Extract the (x, y) coordinate from the center of the cell holding the provided text.  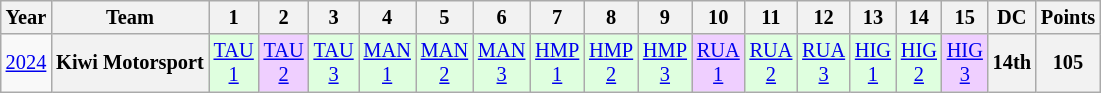
9 (665, 17)
TAU1 (234, 63)
2024 (26, 63)
105 (1068, 63)
MAN3 (502, 63)
15 (965, 17)
5 (444, 17)
4 (386, 17)
14 (919, 17)
12 (824, 17)
RUA3 (824, 63)
TAU2 (284, 63)
RUA2 (772, 63)
11 (772, 17)
6 (502, 17)
TAU3 (334, 63)
HMP2 (611, 63)
HMP3 (665, 63)
DC (1012, 17)
3 (334, 17)
HMP1 (557, 63)
HIG3 (965, 63)
MAN1 (386, 63)
13 (873, 17)
14th (1012, 63)
MAN2 (444, 63)
RUA1 (718, 63)
7 (557, 17)
Kiwi Motorsport (130, 63)
10 (718, 17)
HIG1 (873, 63)
HIG2 (919, 63)
1 (234, 17)
Points (1068, 17)
8 (611, 17)
Team (130, 17)
Year (26, 17)
2 (284, 17)
